Search for the cell housing the specified text and yield its [X, Y] center coordinate. 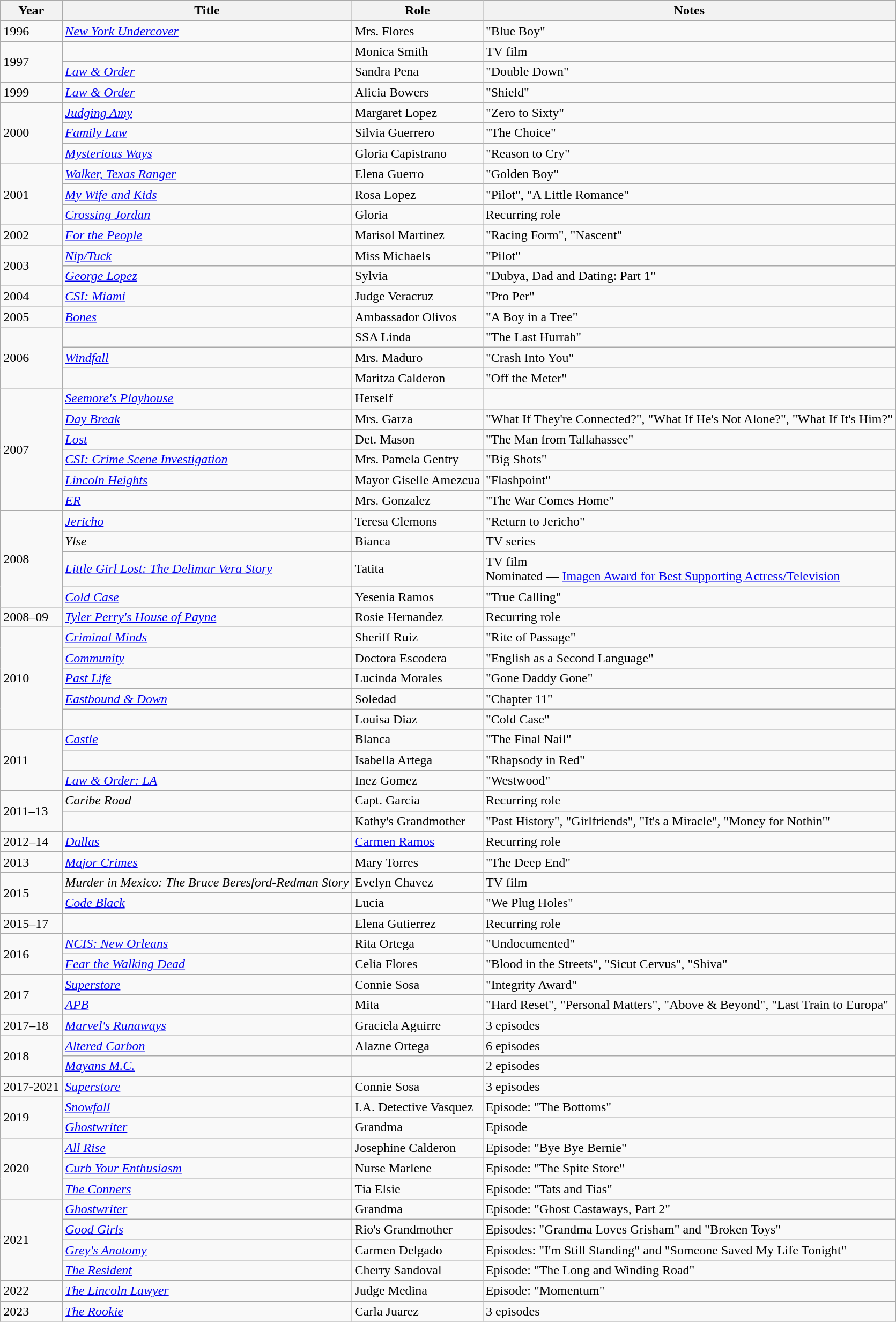
Carmen Delgado [417, 1250]
Episode: "The Spite Store" [689, 1168]
"Westwood" [689, 780]
"Zero to Sixty" [689, 113]
"Gone Daddy Gone" [689, 678]
2022 [31, 1291]
Monica Smith [417, 51]
Lost [207, 439]
Miss Michaels [417, 256]
Mysterious Ways [207, 153]
2008–09 [31, 617]
"The Deep End" [689, 862]
Episodes: "Grandma Loves Grisham" and "Broken Toys" [689, 1229]
The Lincoln Lawyer [207, 1291]
"Crash Into You" [689, 358]
Evelyn Chavez [417, 882]
2017 [31, 995]
NCIS: New Orleans [207, 944]
2012–14 [31, 841]
"Blue Boy" [689, 31]
Law & Order: LA [207, 780]
2011–13 [31, 811]
"The Man from Tallahassee" [689, 439]
2011 [31, 760]
2002 [31, 235]
"Blood in the Streets", "Sicut Cervus", "Shiva" [689, 964]
Kathy's Grandmother [417, 821]
CSI: Crime Scene Investigation [207, 460]
Ylse [207, 541]
Teresa Clemons [417, 521]
6 episodes [689, 1046]
Episodes: "I'm Still Standing" and "Someone Saved My Life Tonight" [689, 1250]
2001 [31, 194]
Community [207, 658]
Cold Case [207, 597]
Graciela Aguirre [417, 1025]
Episode: "The Bottoms" [689, 1107]
The Conners [207, 1188]
For the People [207, 235]
Rio's Grandmother [417, 1229]
2015 [31, 892]
"Double Down" [689, 72]
Day Break [207, 419]
"Undocumented" [689, 944]
Herself [417, 398]
Notes [689, 11]
Inez Gomez [417, 780]
Mayans M.C. [207, 1066]
Lucia [417, 903]
Isabella Artega [417, 760]
Mary Torres [417, 862]
"We Plug Holes" [689, 903]
1997 [31, 62]
2016 [31, 954]
"The Final Nail" [689, 740]
Sylvia [417, 276]
Grey's Anatomy [207, 1250]
2017–18 [31, 1025]
Windfall [207, 358]
2006 [31, 358]
2010 [31, 678]
Blanca [417, 740]
"Reason to Cry" [689, 153]
Carla Juarez [417, 1311]
Episode: "Tats and Tias" [689, 1188]
Lincoln Heights [207, 480]
Alicia Bowers [417, 92]
Mrs. Pamela Gentry [417, 460]
Little Girl Lost: The Delimar Vera Story [207, 568]
2017-2021 [31, 1087]
Episode: "Bye Bye Bernie" [689, 1148]
Seemore's Playhouse [207, 398]
Murder in Mexico: The Bruce Beresford-Redman Story [207, 882]
"Golden Boy" [689, 174]
Yesenia Ramos [417, 597]
2019 [31, 1117]
Title [207, 11]
1999 [31, 92]
TV filmNominated — Imagen Award for Best Supporting Actress/Television [689, 568]
My Wife and Kids [207, 194]
Silvia Guerrero [417, 133]
Episode: "Ghost Castaways, Part 2" [689, 1209]
Altered Carbon [207, 1046]
Crossing Jordan [207, 215]
"Return to Jericho" [689, 521]
New York Undercover [207, 31]
"Rhapsody in Red" [689, 760]
Rosa Lopez [417, 194]
Rosie Hernandez [417, 617]
Mrs. Gonzalez [417, 500]
Rita Ortega [417, 944]
"Chapter 11" [689, 699]
Celia Flores [417, 964]
2 episodes [689, 1066]
Major Crimes [207, 862]
Tatita [417, 568]
"The Last Hurrah" [689, 337]
Mrs. Maduro [417, 358]
Sandra Pena [417, 72]
2003 [31, 266]
Ambassador Olivos [417, 317]
Det. Mason [417, 439]
Bones [207, 317]
2000 [31, 133]
Judge Medina [417, 1291]
2020 [31, 1168]
2013 [31, 862]
Josephine Calderon [417, 1148]
"Cold Case" [689, 719]
Marvel's Runaways [207, 1025]
SSA Linda [417, 337]
"Big Shots" [689, 460]
Capt. Garcia [417, 801]
I.A. Detective Vasquez [417, 1107]
Gloria Capistrano [417, 153]
ER [207, 500]
Fear the Walking Dead [207, 964]
Mita [417, 1005]
Mrs. Flores [417, 31]
"Shield" [689, 92]
Lucinda Morales [417, 678]
2008 [31, 559]
Good Girls [207, 1229]
Marisol Martinez [417, 235]
Code Black [207, 903]
Eastbound & Down [207, 699]
All Rise [207, 1148]
2018 [31, 1056]
Louisa Diaz [417, 719]
Castle [207, 740]
"Dubya, Dad and Dating: Part 1" [689, 276]
Nurse Marlene [417, 1168]
Elena Guerro [417, 174]
Elena Gutierrez [417, 923]
Carmen Ramos [417, 841]
Tia Elsie [417, 1188]
Jericho [207, 521]
Doctora Escodera [417, 658]
2007 [31, 449]
Past Life [207, 678]
"True Calling" [689, 597]
"Racing Form", "Nascent" [689, 235]
Year [31, 11]
Soledad [417, 699]
Dallas [207, 841]
2015–17 [31, 923]
Alazne Ortega [417, 1046]
"Past History", "Girlfriends", "It's a Miracle", "Money for Nothin'" [689, 821]
Gloria [417, 215]
2021 [31, 1239]
"Pilot" [689, 256]
"Pilot", "A Little Romance" [689, 194]
The Rookie [207, 1311]
"English as a Second Language" [689, 658]
Episode [689, 1127]
TV series [689, 541]
"Hard Reset", "Personal Matters", "Above & Beyond", "Last Train to Europa" [689, 1005]
Judging Amy [207, 113]
2004 [31, 297]
Judge Veracruz [417, 297]
"Integrity Award" [689, 985]
"The War Comes Home" [689, 500]
Tyler Perry's House of Payne [207, 617]
Nip/Tuck [207, 256]
Curb Your Enthusiasm [207, 1168]
Cherry Sandoval [417, 1271]
Episode: "Momentum" [689, 1291]
Family Law [207, 133]
"Pro Per" [689, 297]
Sheriff Ruiz [417, 638]
Bianca [417, 541]
Criminal Minds [207, 638]
Mrs. Garza [417, 419]
APB [207, 1005]
CSI: Miami [207, 297]
Maritza Calderon [417, 378]
2005 [31, 317]
"What If They're Connected?", "What If He's Not Alone?", "What If It's Him?" [689, 419]
Role [417, 11]
Caribe Road [207, 801]
"Off the Meter" [689, 378]
"The Choice" [689, 133]
1996 [31, 31]
Walker, Texas Ranger [207, 174]
Episode: "The Long and Winding Road" [689, 1271]
The Resident [207, 1271]
Margaret Lopez [417, 113]
"Rite of Passage" [689, 638]
2023 [31, 1311]
Mayor Giselle Amezcua [417, 480]
"Flashpoint" [689, 480]
"A Boy in a Tree" [689, 317]
George Lopez [207, 276]
Snowfall [207, 1107]
